Return (x, y) of the center of cell containing provided text 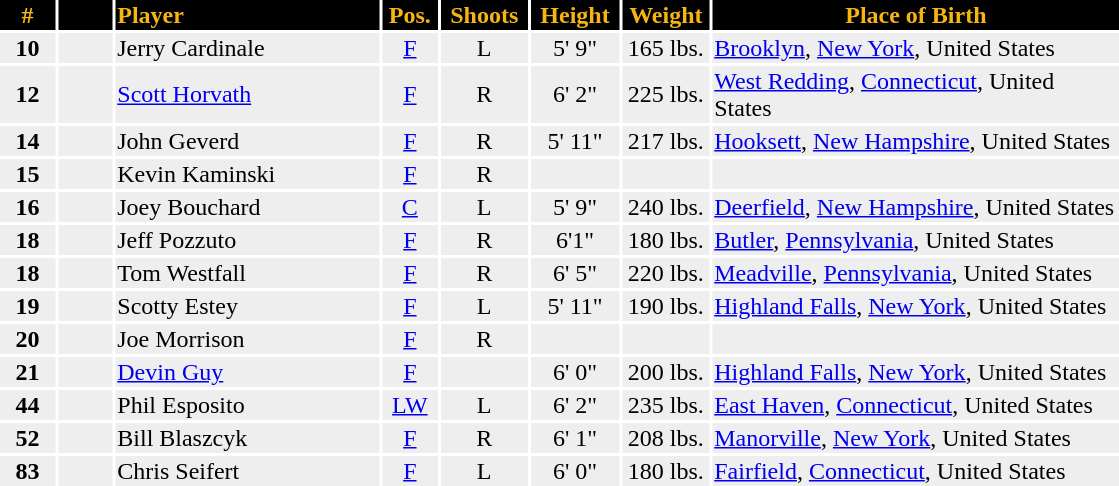
165 lbs. (666, 48)
16 (28, 207)
83 (28, 471)
Hooksett, New Hampshire, United States (916, 141)
John Geverd (248, 141)
6' 5" (575, 273)
Manorville, New York, United States (916, 438)
Place of Birth (916, 15)
14 (28, 141)
LW (410, 405)
15 (28, 174)
217 lbs. (666, 141)
225 lbs. (666, 94)
Kevin Kaminski (248, 174)
10 (28, 48)
Height (575, 15)
Weight (666, 15)
C (410, 207)
Scott Horvath (248, 94)
52 (28, 438)
Meadville, Pennsylvania, United States (916, 273)
Shoots (484, 15)
6' 1" (575, 438)
Butler, Pennsylvania, United States (916, 240)
Phil Esposito (248, 405)
200 lbs. (666, 372)
Brooklyn, New York, United States (916, 48)
# (28, 15)
12 (28, 94)
Tom Westfall (248, 273)
Jerry Cardinale (248, 48)
Scotty Estey (248, 306)
6'1" (575, 240)
21 (28, 372)
Joe Morrison (248, 339)
Jeff Pozzuto (248, 240)
235 lbs. (666, 405)
Bill Blaszcyk (248, 438)
20 (28, 339)
Joey Bouchard (248, 207)
Pos. (410, 15)
44 (28, 405)
208 lbs. (666, 438)
East Haven, Connecticut, United States (916, 405)
Deerfield, New Hampshire, United States (916, 207)
Player (248, 15)
240 lbs. (666, 207)
190 lbs. (666, 306)
West Redding, Connecticut, United States (916, 94)
19 (28, 306)
Chris Seifert (248, 471)
Fairfield, Connecticut, United States (916, 471)
Devin Guy (248, 372)
220 lbs. (666, 273)
